Scan for the cell matching the given text and deliver its (x, y) coordinate at center. 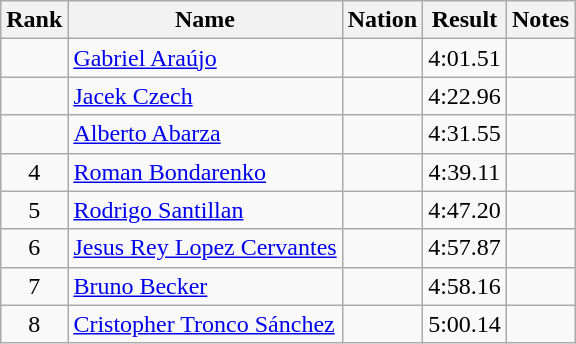
4:58.16 (465, 286)
Jesus Rey Lopez Cervantes (205, 248)
Result (465, 20)
Name (205, 20)
Alberto Abarza (205, 134)
5:00.14 (465, 324)
Jacek Czech (205, 96)
8 (34, 324)
Bruno Becker (205, 286)
6 (34, 248)
Cristopher Tronco Sánchez (205, 324)
4:01.51 (465, 58)
4:31.55 (465, 134)
7 (34, 286)
5 (34, 210)
4:22.96 (465, 96)
Notes (540, 20)
Gabriel Araújo (205, 58)
Rodrigo Santillan (205, 210)
Nation (382, 20)
4:47.20 (465, 210)
4 (34, 172)
Rank (34, 20)
Roman Bondarenko (205, 172)
4:57.87 (465, 248)
4:39.11 (465, 172)
